Detect which cell encompasses the target text, then output its [x, y] center coordinate. 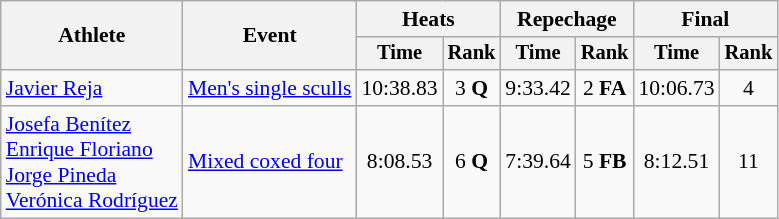
Josefa BenítezEnrique FlorianoJorge PinedaVerónica Rodríguez [92, 162]
6 Q [472, 162]
5 FB [605, 162]
Final [705, 19]
7:39.64 [538, 162]
4 [749, 88]
Athlete [92, 36]
Men's single sculls [270, 88]
Mixed coxed four [270, 162]
10:38.83 [399, 88]
10:06.73 [676, 88]
Heats [428, 19]
8:08.53 [399, 162]
Javier Reja [92, 88]
2 FA [605, 88]
Event [270, 36]
11 [749, 162]
9:33.42 [538, 88]
Repechage [566, 19]
8:12.51 [676, 162]
3 Q [472, 88]
